Locate the cell with the specified text and output its [X, Y] center coordinate. 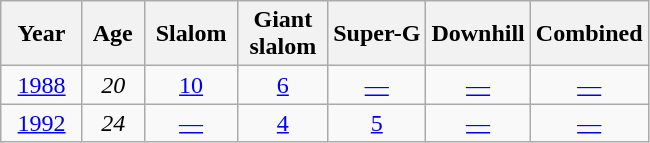
20 [113, 85]
5 [377, 123]
Combined [589, 34]
Year [42, 34]
10 [191, 85]
Super-G [377, 34]
24 [113, 123]
Slalom [191, 34]
4 [283, 123]
1992 [42, 123]
Downhill [478, 34]
1988 [42, 85]
Age [113, 34]
6 [283, 85]
Giant slalom [283, 34]
